Provide the (x, y) coordinate of the cell's center where the given text is located.  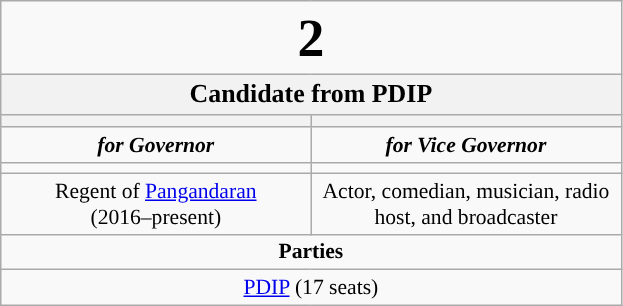
PDIP (17 seats) (311, 288)
for Vice Governor (466, 146)
Candidate from PDIP (311, 94)
Regent of Pangandaran(2016–present) (156, 204)
Parties (311, 252)
Actor, comedian, musician, radio host, and broadcaster (466, 204)
for Governor (156, 146)
2 (311, 38)
